Locate the cell with the specified text and output its (x, y) center coordinate. 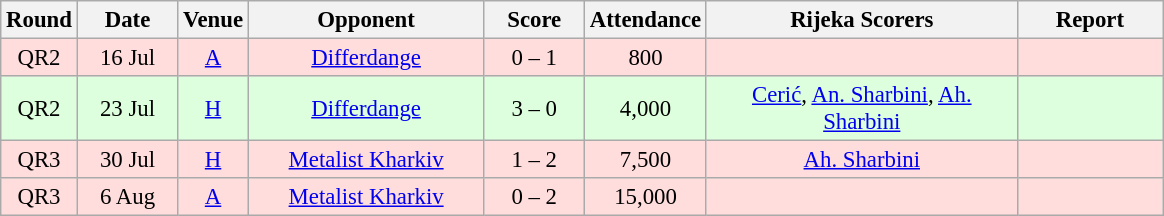
Round (39, 20)
Attendance (646, 20)
0 – 1 (534, 58)
7,500 (646, 160)
6 Aug (128, 197)
Opponent (366, 20)
30 Jul (128, 160)
Ah. Sharbini (862, 160)
3 – 0 (534, 108)
Venue (214, 20)
1 – 2 (534, 160)
Cerić, An. Sharbini, Ah. Sharbini (862, 108)
4,000 (646, 108)
15,000 (646, 197)
Report (1090, 20)
23 Jul (128, 108)
800 (646, 58)
Date (128, 20)
0 – 2 (534, 197)
16 Jul (128, 58)
Score (534, 20)
Rijeka Scorers (862, 20)
